Extract the [X, Y] coordinate from the center of the cell holding the provided text.  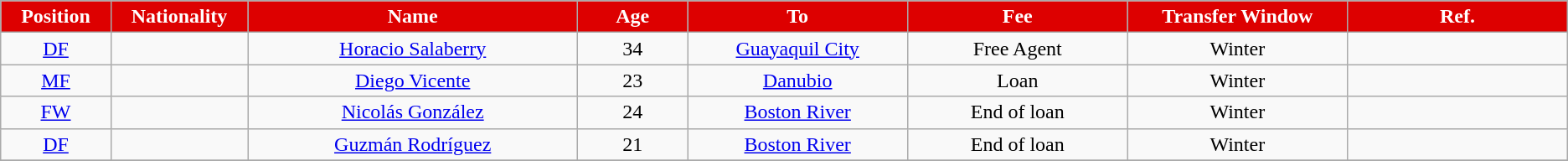
21 [633, 144]
24 [633, 112]
Diego Vicente [413, 80]
Transfer Window [1238, 17]
Guayaquil City [797, 49]
Free Agent [1017, 49]
Horacio Salaberry [413, 49]
Age [633, 17]
Guzmán Rodríguez [413, 144]
34 [633, 49]
Position [56, 17]
Loan [1017, 80]
FW [56, 112]
MF [56, 80]
Nationality [179, 17]
23 [633, 80]
Nicolás González [413, 112]
To [797, 17]
Fee [1017, 17]
Danubio [797, 80]
Ref. [1457, 17]
Name [413, 17]
